Provide the [x, y] coordinate of the cell's center where the given text is located.  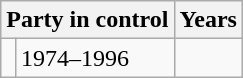
Party in control [88, 20]
1974–1996 [94, 58]
Years [208, 20]
